Capture the cell that displays the provided text and extract its [x, y] central coordinate. 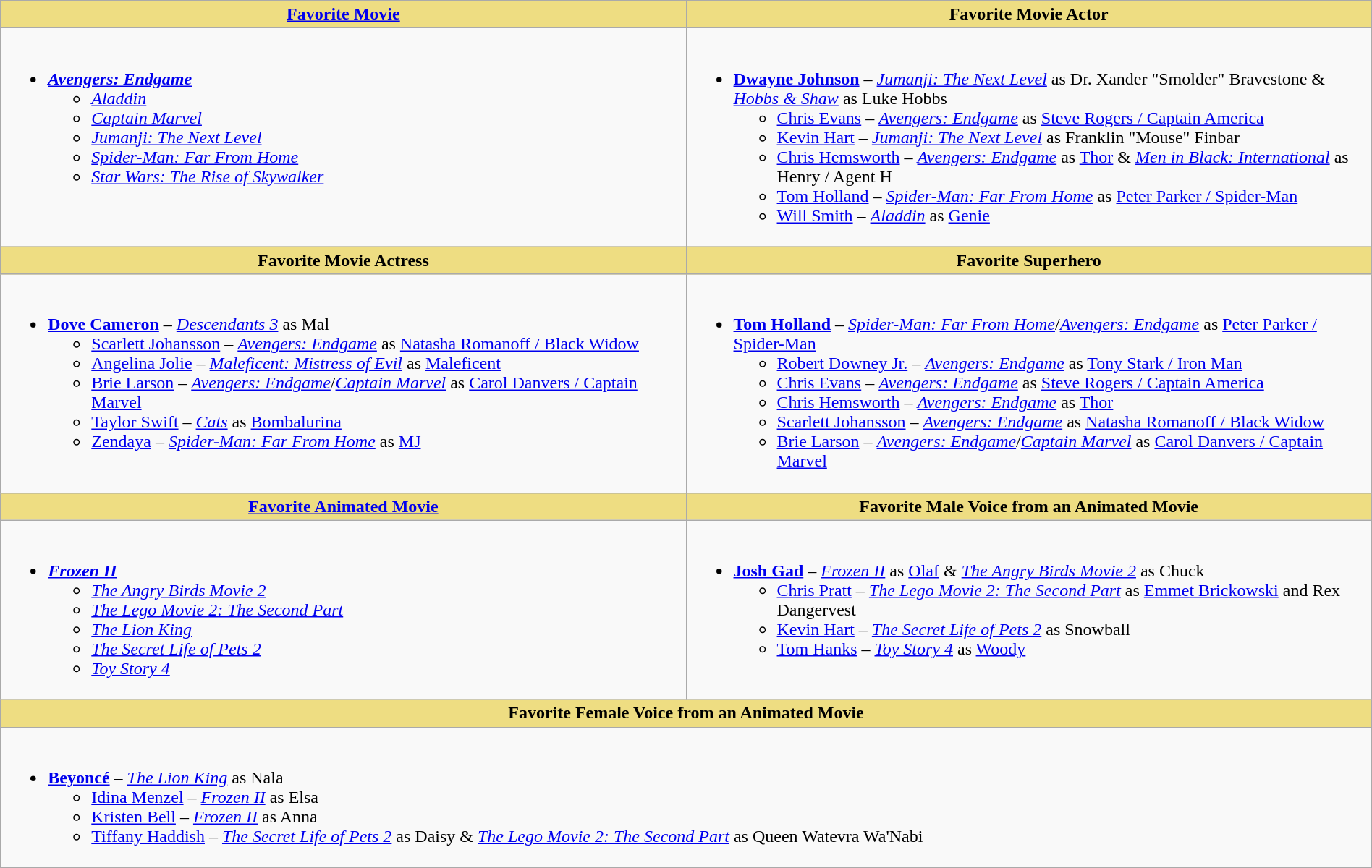
Favorite Superhero [1029, 260]
Favorite Male Voice from an Animated Movie [1029, 506]
Favorite Female Voice from an Animated Movie [686, 713]
Favorite Movie Actress [343, 260]
Favorite Movie Actor [1029, 14]
Avengers: EndgameAladdinCaptain MarvelJumanji: The Next LevelSpider-Man: Far From HomeStar Wars: The Rise of Skywalker [343, 137]
Frozen IIThe Angry Birds Movie 2The Lego Movie 2: The Second PartThe Lion KingThe Secret Life of Pets 2Toy Story 4 [343, 610]
Favorite Movie [343, 14]
Favorite Animated Movie [343, 506]
